Detect which cell encompasses the target text, then output its (x, y) center coordinate. 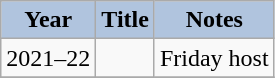
Notes (214, 20)
2021–22 (48, 58)
Title (126, 20)
Year (48, 20)
Friday host (214, 58)
